Pinpoint the cell where the given text exists, returning its [x, y] midpoint coordinate. 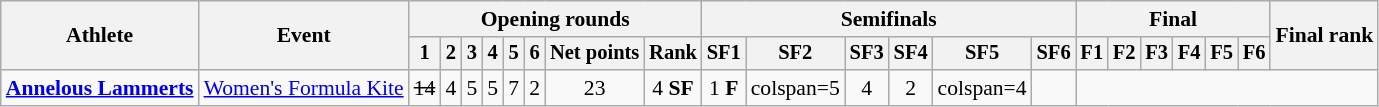
Women's Formula Kite [304, 88]
SF2 [796, 54]
3 [472, 54]
Net points [594, 54]
F1 [1092, 54]
1 F [724, 88]
F4 [1189, 54]
7 [514, 88]
Event [304, 36]
23 [594, 88]
14 [425, 88]
Athlete [100, 36]
Rank [673, 54]
colspan=4 [982, 88]
Final rank [1324, 36]
colspan=5 [796, 88]
SF5 [982, 54]
SF6 [1054, 54]
F2 [1124, 54]
F5 [1221, 54]
SF1 [724, 54]
Final [1174, 19]
F6 [1254, 54]
Opening rounds [556, 19]
Semifinals [889, 19]
F3 [1156, 54]
SF3 [867, 54]
4 SF [673, 88]
Annelous Lammerts [100, 88]
6 [534, 54]
SF4 [911, 54]
1 [425, 54]
